Scan for the cell matching the given text and deliver its [x, y] coordinate at center. 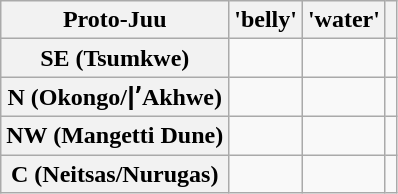
N (Okongo/ǀʼAkhwe) [115, 97]
Proto-Juu [115, 20]
C (Neitsas/Nurugas) [115, 173]
NW (Mangetti Dune) [115, 135]
'water' [344, 20]
'belly' [266, 20]
SE (Tsumkwe) [115, 58]
